For the text-containing cell, return its midpoint in (X, Y) coordinate format. 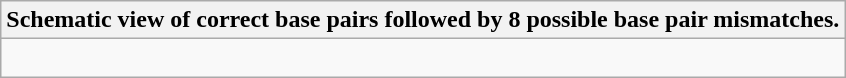
Schematic view of correct base pairs followed by 8 possible base pair mismatches. (423, 20)
